Find where the given text appears and provide that cell's center as (x, y) coordinate. 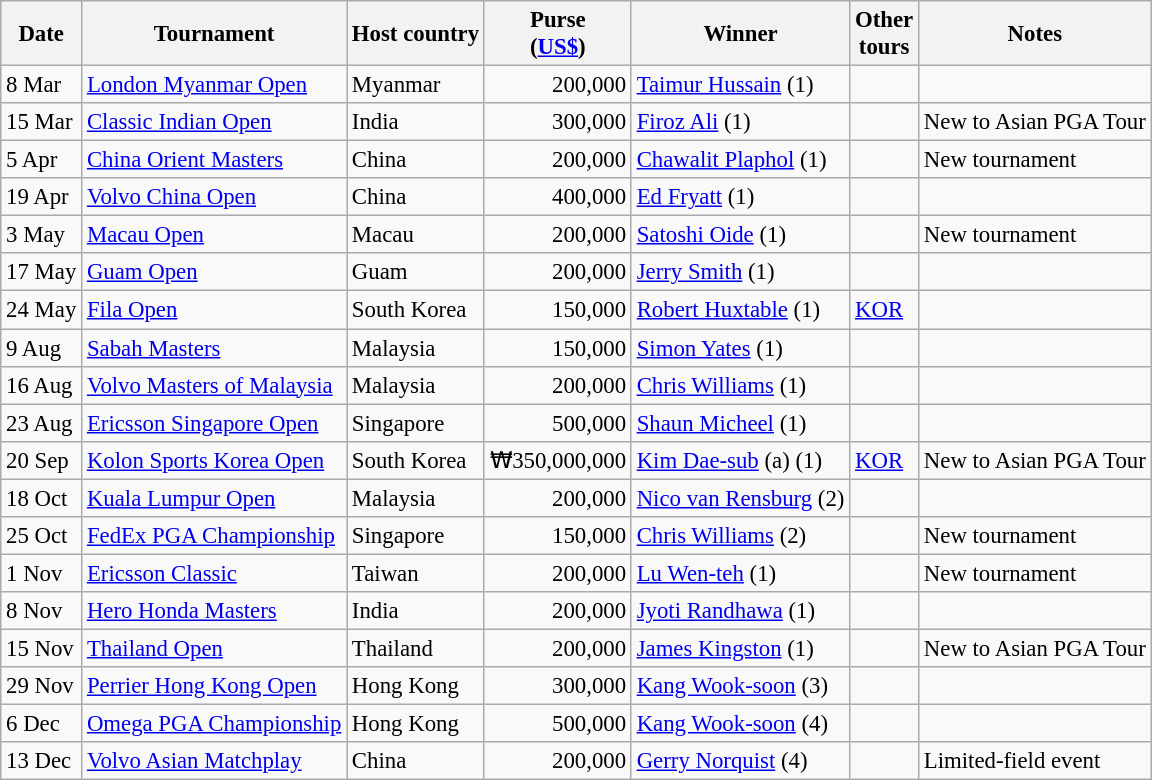
Thailand (416, 648)
Volvo China Open (214, 197)
Fila Open (214, 310)
Kang Wook-soon (3) (740, 686)
19 Apr (42, 197)
8 Mar (42, 85)
Winner (740, 34)
15 Mar (42, 122)
5 Apr (42, 160)
6 Dec (42, 724)
Kim Dae-sub (a) (1) (740, 460)
Ed Fryatt (1) (740, 197)
Ericsson Singapore Open (214, 423)
Satoshi Oide (1) (740, 235)
Robert Huxtable (1) (740, 310)
Kang Wook-soon (4) (740, 724)
18 Oct (42, 498)
Simon Yates (1) (740, 348)
Jerry Smith (1) (740, 273)
23 Aug (42, 423)
China Orient Masters (214, 160)
Myanmar (416, 85)
Firoz Ali (1) (740, 122)
Guam (416, 273)
24 May (42, 310)
13 Dec (42, 761)
Shaun Micheel (1) (740, 423)
Purse(US$) (558, 34)
Lu Wen-teh (1) (740, 573)
Macau (416, 235)
Nico van Rensburg (2) (740, 498)
Notes (1036, 34)
15 Nov (42, 648)
Chawalit Plaphol (1) (740, 160)
9 Aug (42, 348)
Perrier Hong Kong Open (214, 686)
Tournament (214, 34)
Chris Williams (1) (740, 385)
17 May (42, 273)
8 Nov (42, 611)
London Myanmar Open (214, 85)
James Kingston (1) (740, 648)
Date (42, 34)
29 Nov (42, 686)
Kuala Lumpur Open (214, 498)
FedEx PGA Championship (214, 536)
400,000 (558, 197)
20 Sep (42, 460)
1 Nov (42, 573)
Kolon Sports Korea Open (214, 460)
Volvo Asian Matchplay (214, 761)
Macau Open (214, 235)
Sabah Masters (214, 348)
Omega PGA Championship (214, 724)
Ericsson Classic (214, 573)
Host country (416, 34)
3 May (42, 235)
₩350,000,000 (558, 460)
Volvo Masters of Malaysia (214, 385)
Thailand Open (214, 648)
25 Oct (42, 536)
Classic Indian Open (214, 122)
Othertours (884, 34)
Limited-field event (1036, 761)
Gerry Norquist (4) (740, 761)
Jyoti Randhawa (1) (740, 611)
Hero Honda Masters (214, 611)
Taimur Hussain (1) (740, 85)
Chris Williams (2) (740, 536)
16 Aug (42, 385)
Taiwan (416, 573)
Guam Open (214, 273)
